For the text-containing cell, return its midpoint in (x, y) coordinate format. 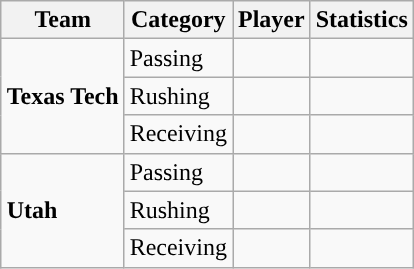
Team (62, 20)
Utah (62, 210)
Texas Tech (62, 96)
Statistics (362, 20)
Player (271, 20)
Category (178, 20)
